Capture the cell that displays the provided text and extract its (x, y) central coordinate. 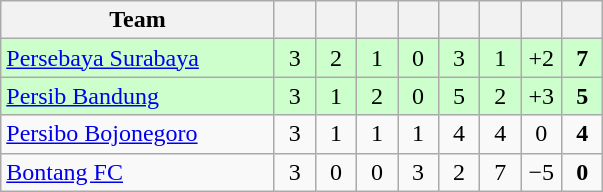
−5 (542, 172)
Persibo Bojonegoro (138, 134)
+3 (542, 96)
Persib Bandung (138, 96)
+2 (542, 58)
Persebaya Surabaya (138, 58)
Bontang FC (138, 172)
Team (138, 20)
